Extract the (X, Y) coordinate from the center of the cell holding the provided text.  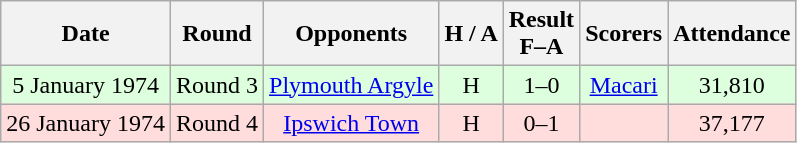
Scorers (624, 34)
ResultF–A (541, 34)
H / A (471, 34)
Plymouth Argyle (352, 85)
Macari (624, 85)
Date (86, 34)
26 January 1974 (86, 123)
Ipswich Town (352, 123)
Round (216, 34)
37,177 (732, 123)
0–1 (541, 123)
Round 4 (216, 123)
Opponents (352, 34)
Attendance (732, 34)
1–0 (541, 85)
31,810 (732, 85)
5 January 1974 (86, 85)
Round 3 (216, 85)
